Capture the cell that displays the provided text and extract its [X, Y] central coordinate. 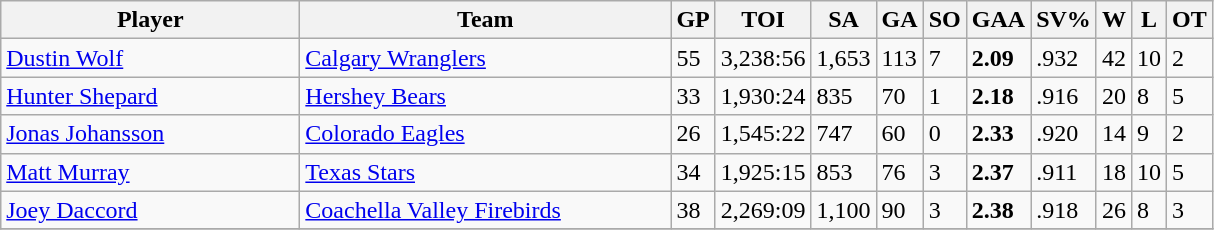
.916 [1064, 96]
Joey Daccord [150, 210]
2.18 [998, 96]
GAA [998, 20]
113 [900, 58]
33 [693, 96]
Calgary Wranglers [486, 58]
1 [944, 96]
60 [900, 134]
1,925:15 [763, 172]
38 [693, 210]
W [1114, 20]
76 [900, 172]
20 [1114, 96]
70 [900, 96]
Coachella Valley Firebirds [486, 210]
55 [693, 58]
747 [844, 134]
2.38 [998, 210]
Dustin Wolf [150, 58]
34 [693, 172]
2.09 [998, 58]
SV% [1064, 20]
90 [900, 210]
.920 [1064, 134]
.932 [1064, 58]
.911 [1064, 172]
0 [944, 134]
42 [1114, 58]
1,545:22 [763, 134]
1,930:24 [763, 96]
Player [150, 20]
2,269:09 [763, 210]
14 [1114, 134]
.918 [1064, 210]
L [1148, 20]
Hershey Bears [486, 96]
18 [1114, 172]
Hunter Shepard [150, 96]
Team [486, 20]
Matt Murray [150, 172]
Colorado Eagles [486, 134]
Texas Stars [486, 172]
9 [1148, 134]
3,238:56 [763, 58]
OT [1189, 20]
1,100 [844, 210]
7 [944, 58]
835 [844, 96]
1,653 [844, 58]
GA [900, 20]
2.33 [998, 134]
2.37 [998, 172]
853 [844, 172]
TOI [763, 20]
SO [944, 20]
SA [844, 20]
GP [693, 20]
Jonas Johansson [150, 134]
